Find where the given text appears and provide that cell's center as (x, y) coordinate. 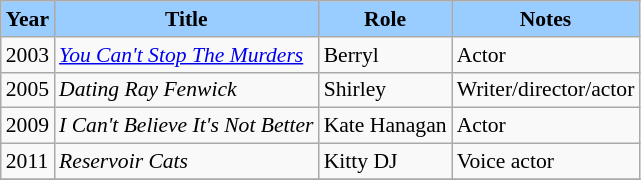
You Can't Stop The Murders (186, 55)
2009 (28, 126)
Shirley (386, 90)
Year (28, 19)
2011 (28, 162)
Kate Hanagan (386, 126)
Dating Ray Fenwick (186, 90)
2005 (28, 90)
Reservoir Cats (186, 162)
Berryl (386, 55)
Kitty DJ (386, 162)
Writer/director/actor (546, 90)
2003 (28, 55)
Title (186, 19)
I Can't Believe It's Not Better (186, 126)
Voice actor (546, 162)
Role (386, 19)
Notes (546, 19)
